Provide the (X, Y) coordinate of the cell's center where the given text is located.  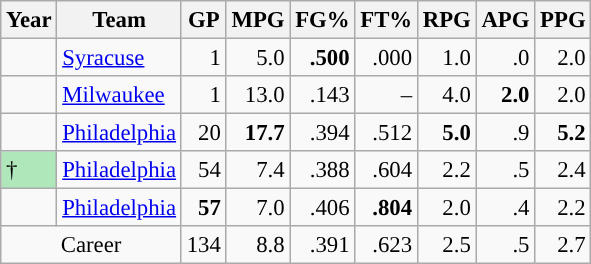
7.0 (258, 208)
4.0 (446, 95)
RPG (446, 20)
57 (204, 208)
.500 (322, 58)
13.0 (258, 95)
PPG (563, 20)
2.5 (446, 245)
2.7 (563, 245)
17.7 (258, 133)
Career (92, 245)
.804 (386, 208)
.623 (386, 245)
.512 (386, 133)
.406 (322, 208)
APG (506, 20)
.604 (386, 170)
Team (119, 20)
54 (204, 170)
Syracuse (119, 58)
– (386, 95)
Milwaukee (119, 95)
5.2 (563, 133)
20 (204, 133)
Year (29, 20)
1.0 (446, 58)
.388 (322, 170)
MPG (258, 20)
.143 (322, 95)
.391 (322, 245)
.9 (506, 133)
134 (204, 245)
.000 (386, 58)
8.8 (258, 245)
.394 (322, 133)
FG% (322, 20)
7.4 (258, 170)
.0 (506, 58)
† (29, 170)
.4 (506, 208)
GP (204, 20)
2.4 (563, 170)
FT% (386, 20)
